Extract the [x, y] coordinate from the center of the cell holding the provided text.  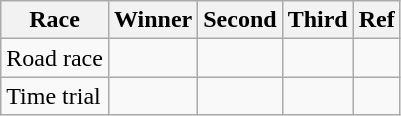
Second [240, 20]
Time trial [55, 96]
Ref [376, 20]
Third [318, 20]
Race [55, 20]
Winner [152, 20]
Road race [55, 58]
